For the text-containing cell, return its midpoint in (X, Y) coordinate format. 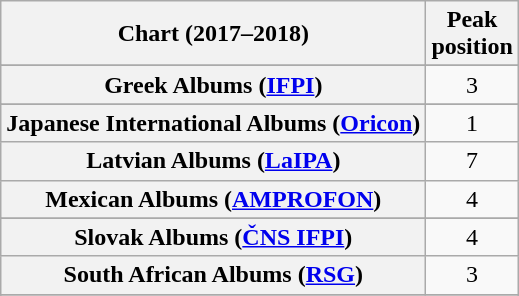
Mexican Albums (AMPROFON) (214, 199)
Greek Albums (IFPI) (214, 85)
1 (472, 123)
Latvian Albums (LaIPA) (214, 161)
South African Albums (RSG) (214, 275)
Chart (2017–2018) (214, 34)
7 (472, 161)
Japanese International Albums (Oricon) (214, 123)
Peakposition (472, 34)
Slovak Albums (ČNS IFPI) (214, 237)
